Find where the given text appears and provide that cell's center as [X, Y] coordinate. 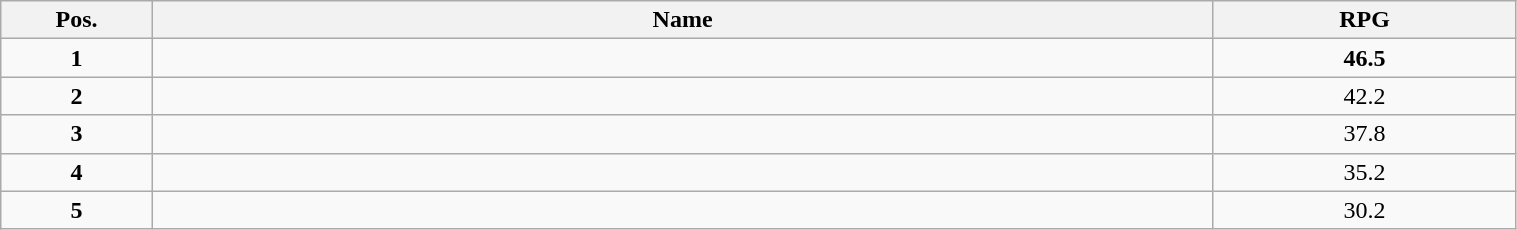
Pos. [77, 20]
35.2 [1364, 172]
30.2 [1364, 210]
3 [77, 134]
42.2 [1364, 96]
Name [682, 20]
4 [77, 172]
46.5 [1364, 58]
37.8 [1364, 134]
1 [77, 58]
RPG [1364, 20]
2 [77, 96]
5 [77, 210]
